Pinpoint the cell where the given text exists, returning its [X, Y] midpoint coordinate. 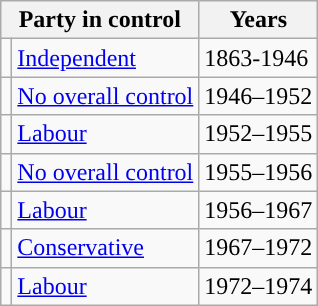
1863-1946 [258, 58]
1956–1967 [258, 210]
1952–1955 [258, 134]
Independent [106, 58]
Conservative [106, 248]
1972–1974 [258, 286]
Years [258, 20]
1946–1952 [258, 96]
Party in control [100, 20]
1955–1956 [258, 172]
1967–1972 [258, 248]
